Provide the (x, y) coordinate of the cell's center where the given text is located.  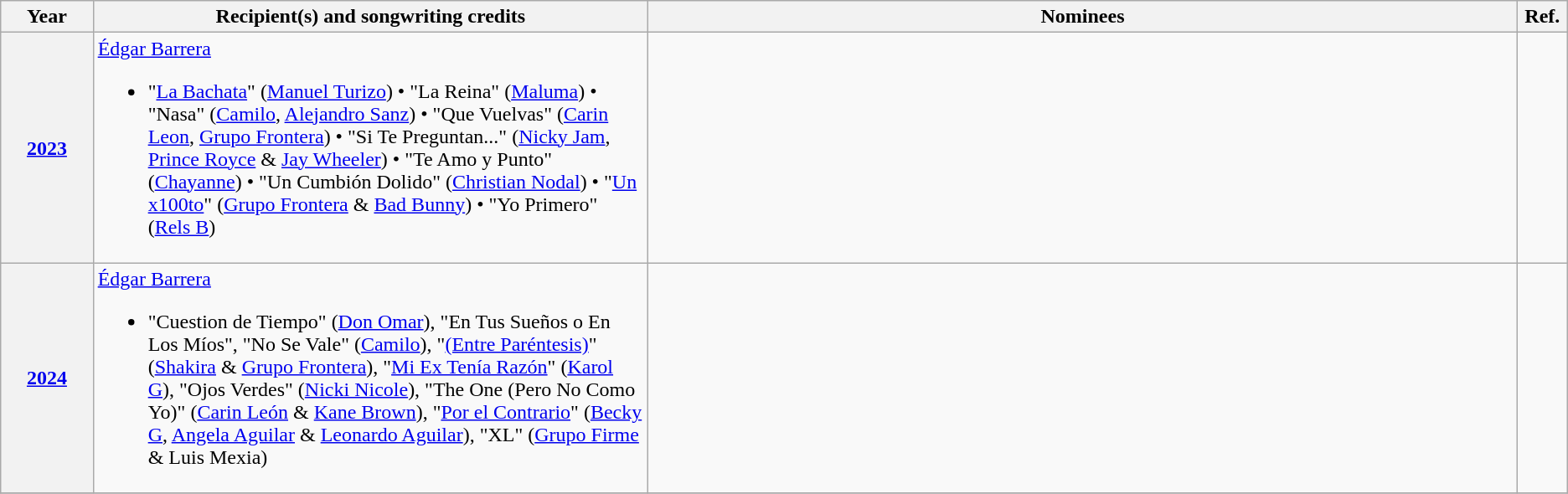
2023 (47, 147)
Ref. (1542, 17)
Recipient(s) and songwriting credits (370, 17)
2024 (47, 378)
Nominees (1083, 17)
Year (47, 17)
